From the cell containing the given text, extract its center point as (X, Y) coordinate. 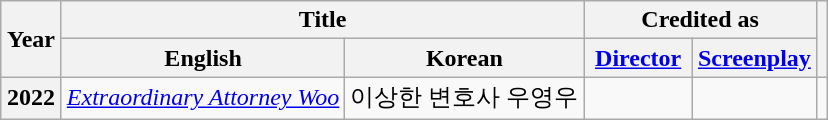
Director (638, 58)
Title (322, 20)
Screenplay (754, 58)
Extraordinary Attorney Woo (203, 98)
Korean (464, 58)
Credited as (700, 20)
이상한 변호사 우영우 (464, 98)
2022 (32, 98)
English (203, 58)
Year (32, 39)
